Return the [X, Y] coordinate for the center point of the cell that contains the specified text.  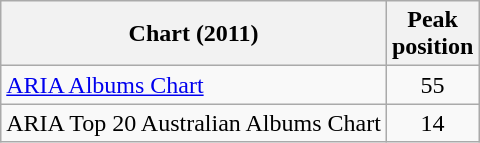
ARIA Top 20 Australian Albums Chart [194, 123]
55 [432, 85]
14 [432, 123]
ARIA Albums Chart [194, 85]
Peakposition [432, 34]
Chart (2011) [194, 34]
